Capture the cell that displays the provided text and extract its (x, y) central coordinate. 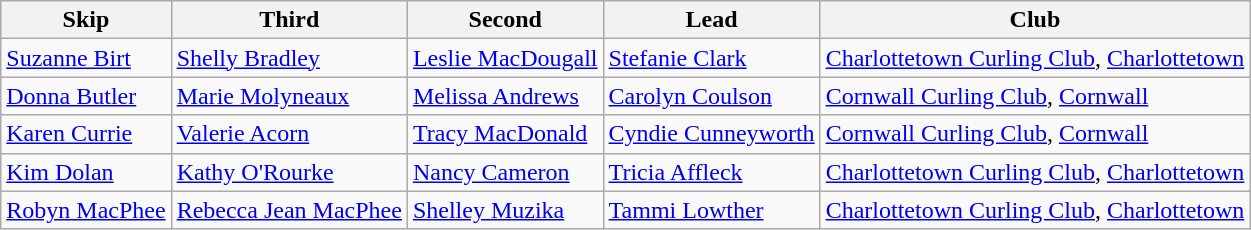
Club (1035, 20)
Carolyn Coulson (712, 96)
Skip (86, 20)
Tracy MacDonald (505, 134)
Robyn MacPhee (86, 210)
Tammi Lowther (712, 210)
Cyndie Cunneyworth (712, 134)
Donna Butler (86, 96)
Marie Molyneaux (289, 96)
Second (505, 20)
Kim Dolan (86, 172)
Tricia Affleck (712, 172)
Karen Currie (86, 134)
Kathy O'Rourke (289, 172)
Stefanie Clark (712, 58)
Third (289, 20)
Melissa Andrews (505, 96)
Lead (712, 20)
Rebecca Jean MacPhee (289, 210)
Nancy Cameron (505, 172)
Shelley Muzika (505, 210)
Shelly Bradley (289, 58)
Valerie Acorn (289, 134)
Leslie MacDougall (505, 58)
Suzanne Birt (86, 58)
